For the text-containing cell, return its midpoint in (x, y) coordinate format. 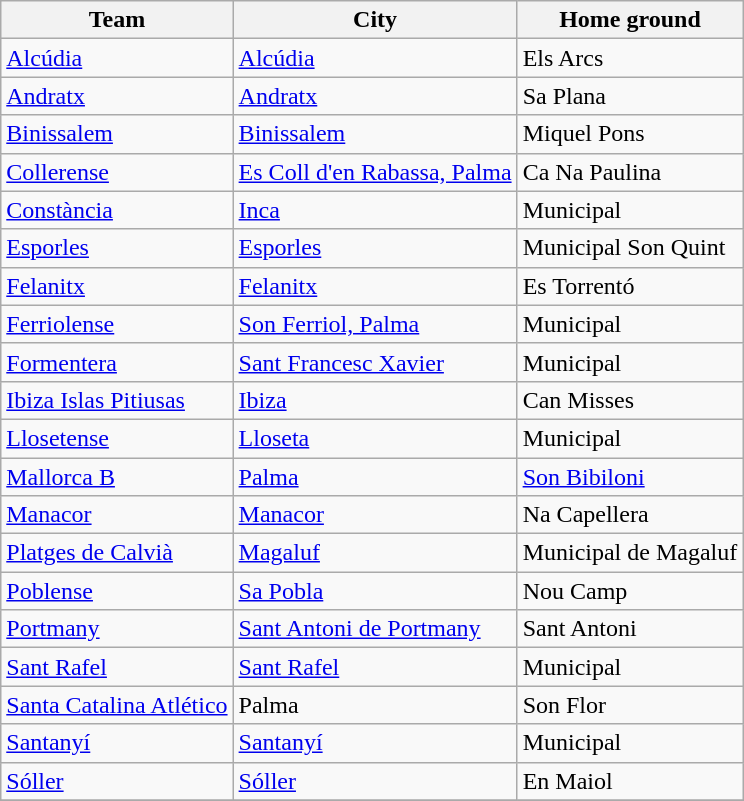
Inca (375, 210)
Sant Francesc Xavier (375, 362)
Son Bibiloni (630, 477)
Es Torrentó (630, 286)
Ibiza Islas Pitiusas (117, 400)
Municipal Son Quint (630, 248)
En Maiol (630, 781)
Na Capellera (630, 515)
Nou Camp (630, 591)
Miquel Pons (630, 134)
Els Arcs (630, 58)
Ibiza (375, 400)
Constància (117, 210)
Son Ferriol, Palma (375, 324)
Magaluf (375, 553)
Team (117, 20)
Son Flor (630, 705)
City (375, 20)
Es Coll d'en Rabassa, Palma (375, 172)
Collerense (117, 172)
Formentera (117, 362)
Ca Na Paulina (630, 172)
Sant Antoni (630, 629)
Platges de Calvià (117, 553)
Poblense (117, 591)
Sa Plana (630, 96)
Llosetense (117, 438)
Sant Antoni de Portmany (375, 629)
Santa Catalina Atlético (117, 705)
Home ground (630, 20)
Portmany (117, 629)
Mallorca B (117, 477)
Can Misses (630, 400)
Ferriolense (117, 324)
Lloseta (375, 438)
Sa Pobla (375, 591)
Municipal de Magaluf (630, 553)
